Find where the given text appears and provide that cell's center as (X, Y) coordinate. 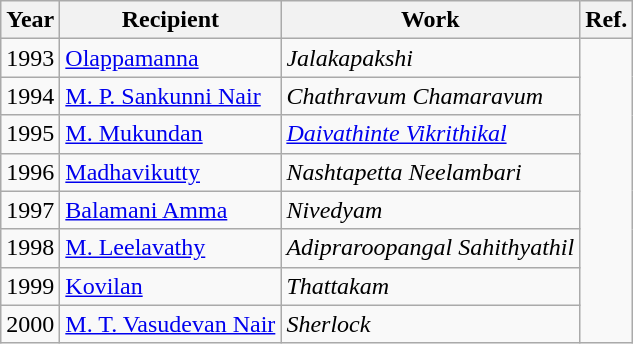
Ref. (606, 20)
Chathravum Chamaravum (430, 96)
1995 (30, 134)
M. Mukundan (170, 134)
Madhavikutty (170, 172)
Year (30, 20)
M. T. Vasudevan Nair (170, 324)
Daivathinte Vikrithikal (430, 134)
Kovilan (170, 286)
1998 (30, 248)
Jalakapakshi (430, 58)
1997 (30, 210)
M. Leelavathy (170, 248)
Nivedyam (430, 210)
1999 (30, 286)
1996 (30, 172)
Sherlock (430, 324)
1994 (30, 96)
1993 (30, 58)
2000 (30, 324)
Olappamanna (170, 58)
M. P. Sankunni Nair (170, 96)
Adipraroopangal Sahithyathil (430, 248)
Nashtapetta Neelambari (430, 172)
Recipient (170, 20)
Thattakam (430, 286)
Work (430, 20)
Balamani Amma (170, 210)
